Capture the cell that displays the provided text and extract its [X, Y] central coordinate. 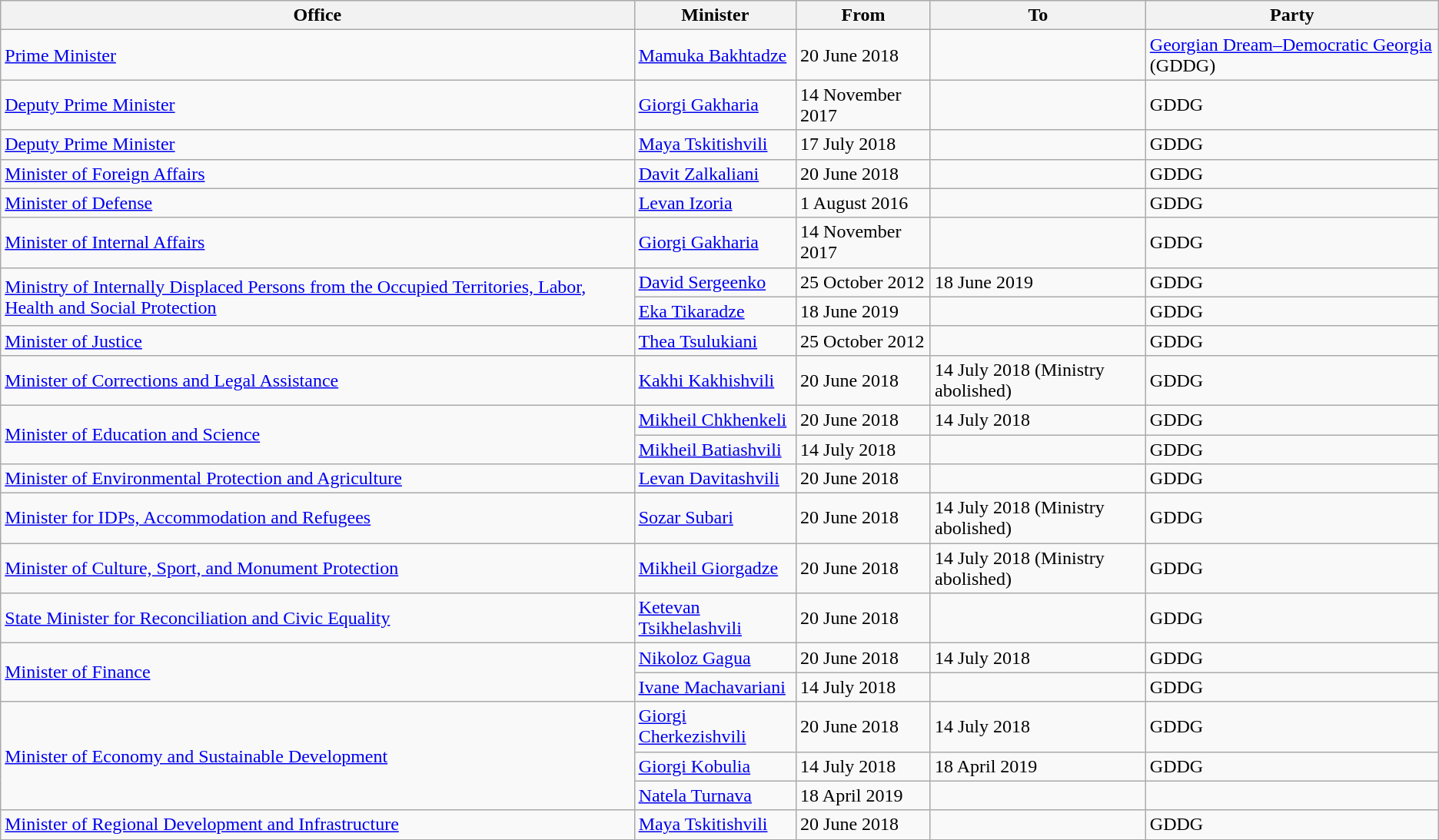
Ministry of Internally Displaced Persons from the Occupied Territories, Labor, Health and Social Protection [317, 297]
From [864, 15]
1 August 2016 [864, 203]
Giorgi Kobulia [715, 766]
Mikheil Batiashvili [715, 450]
Levan Izoria [715, 203]
To [1038, 15]
Minister [715, 15]
Nikoloz Gagua [715, 658]
Minister of Regional Development and Infrastructure [317, 825]
State Minister for Reconciliation and Civic Equality [317, 618]
Mikheil Giorgadze [715, 569]
Mamuka Bakhtadze [715, 55]
Minister for IDPs, Accommodation and Refugees [317, 518]
Ketevan Tsikhelashvili [715, 618]
David Sergeenko [715, 282]
Prime Minister [317, 55]
Party [1291, 15]
Minister of Corrections and Legal Assistance [317, 380]
Office [317, 15]
Minister of Culture, Sport, and Monument Protection [317, 569]
Ivane Machavariani [715, 687]
Eka Tikaradze [715, 311]
Mikheil Chkhenkeli [715, 420]
Minister of Foreign Affairs [317, 174]
17 July 2018 [864, 144]
Minister of Internal Affairs [317, 243]
Georgian Dream–Democratic Georgia (GDDG) [1291, 55]
Minister of Economy and Sustainable Development [317, 756]
Giorgi Cherkezishvili [715, 727]
Kakhi Kakhishvili [715, 380]
Minister of Finance [317, 672]
Minister of Environmental Protection and Agriculture [317, 479]
Minister of Education and Science [317, 434]
Thea Tsulukiani [715, 340]
Minister of Defense [317, 203]
Davit Zalkaliani [715, 174]
Minister of Justice [317, 340]
Natela Turnava [715, 795]
Sozar Subari [715, 518]
Levan Davitashvili [715, 479]
